Capture the cell that displays the provided text and extract its (X, Y) central coordinate. 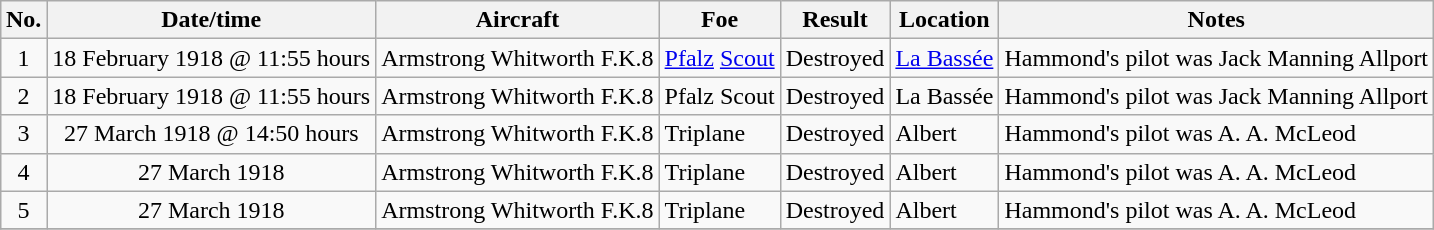
No. (23, 20)
4 (23, 172)
2 (23, 96)
27 March 1918 @ 14:50 hours (212, 134)
5 (23, 210)
Foe (720, 20)
3 (23, 134)
Location (944, 20)
Result (835, 20)
Notes (1216, 20)
1 (23, 58)
Aircraft (518, 20)
Date/time (212, 20)
